Pinpoint the cell where the given text exists, returning its [X, Y] midpoint coordinate. 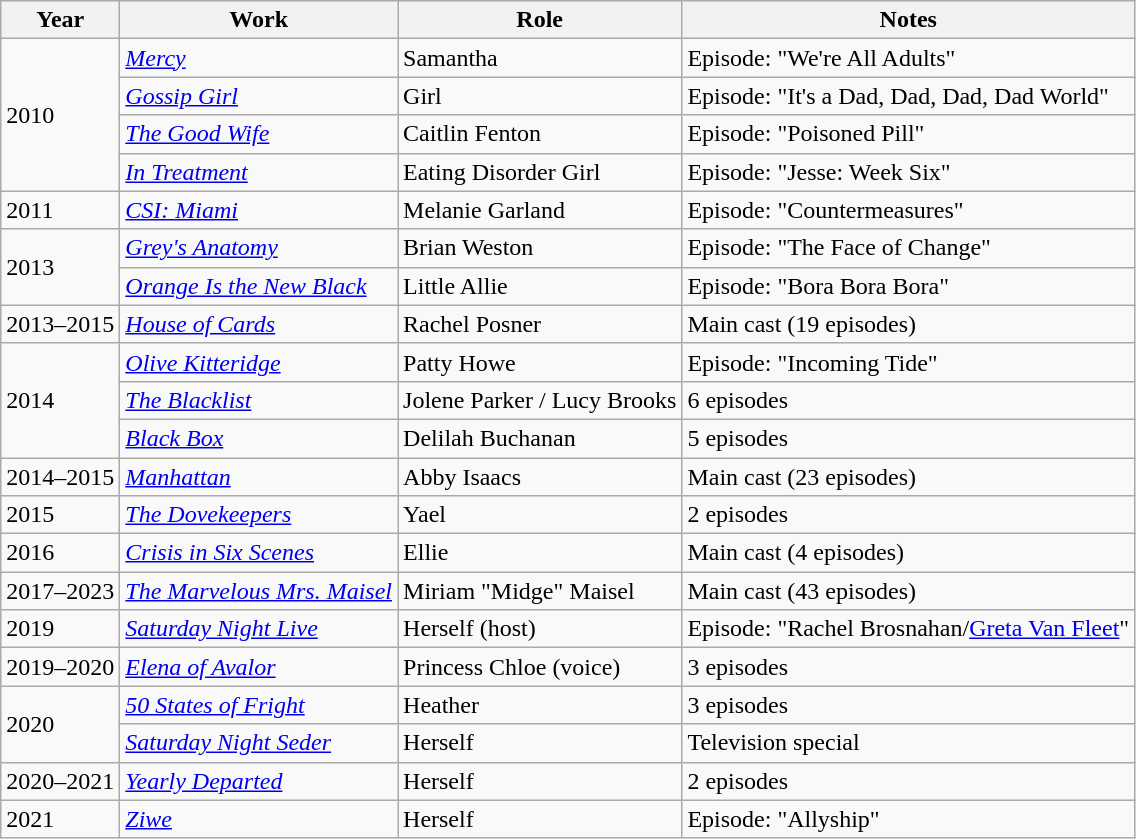
Miriam "Midge" Maisel [540, 591]
Grey's Anatomy [259, 248]
Orange Is the New Black [259, 286]
The Good Wife [259, 134]
Ziwe [259, 819]
Ellie [540, 553]
The Marvelous Mrs. Maisel [259, 591]
Manhattan [259, 477]
Television special [908, 743]
Notes [908, 20]
Episode: "It's a Dad, Dad, Dad, Dad World" [908, 96]
Year [60, 20]
Abby Isaacs [540, 477]
House of Cards [259, 324]
2019 [60, 629]
Jolene Parker / Lucy Brooks [540, 400]
Brian Weston [540, 248]
2019–2020 [60, 667]
2020 [60, 724]
Episode: "The Face of Change" [908, 248]
Saturday Night Live [259, 629]
2020–2021 [60, 781]
Episode: "Poisoned Pill" [908, 134]
Role [540, 20]
Patty Howe [540, 362]
Herself (host) [540, 629]
Gossip Girl [259, 96]
Melanie Garland [540, 210]
2010 [60, 115]
Episode: "Rachel Brosnahan/Greta Van Fleet" [908, 629]
2014 [60, 400]
2014–2015 [60, 477]
In Treatment [259, 172]
Samantha [540, 58]
5 episodes [908, 438]
Episode: "We're All Adults" [908, 58]
Yearly Departed [259, 781]
The Blacklist [259, 400]
Episode: "Incoming Tide" [908, 362]
2015 [60, 515]
Episode: "Countermeasures" [908, 210]
Yael [540, 515]
Olive Kitteridge [259, 362]
Main cast (19 episodes) [908, 324]
Elena of Avalor [259, 667]
CSI: Miami [259, 210]
Princess Chloe (voice) [540, 667]
2013–2015 [60, 324]
Eating Disorder Girl [540, 172]
2017–2023 [60, 591]
Rachel Posner [540, 324]
Crisis in Six Scenes [259, 553]
Saturday Night Seder [259, 743]
Episode: "Allyship" [908, 819]
The Dovekeepers [259, 515]
Little Allie [540, 286]
Main cast (23 episodes) [908, 477]
Work [259, 20]
Black Box [259, 438]
50 States of Fright [259, 705]
Episode: "Bora Bora Bora" [908, 286]
2013 [60, 267]
2021 [60, 819]
Episode: "Jesse: Week Six" [908, 172]
2016 [60, 553]
Mercy [259, 58]
Main cast (43 episodes) [908, 591]
Delilah Buchanan [540, 438]
Girl [540, 96]
Caitlin Fenton [540, 134]
Main cast (4 episodes) [908, 553]
6 episodes [908, 400]
Heather [540, 705]
2011 [60, 210]
